Provide the [x, y] coordinate of the cell's center where the given text is located.  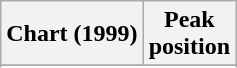
Chart (1999) [72, 34]
Peak position [189, 34]
